Capture the cell that displays the provided text and extract its [X, Y] central coordinate. 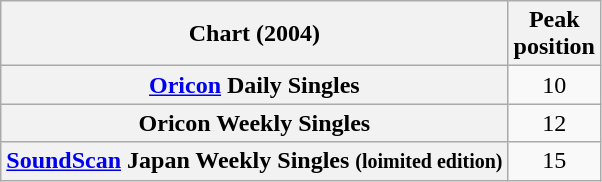
15 [554, 161]
12 [554, 123]
SoundScan Japan Weekly Singles (loimited edition) [254, 161]
Chart (2004) [254, 34]
10 [554, 85]
Oricon Weekly Singles [254, 123]
Oricon Daily Singles [254, 85]
Peakposition [554, 34]
